From the cell containing the given text, extract its center point as (X, Y) coordinate. 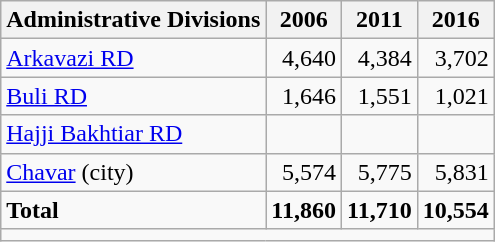
5,574 (304, 172)
2006 (304, 20)
10,554 (456, 210)
5,775 (380, 172)
2016 (456, 20)
Arkavazi RD (134, 58)
Hajji Bakhtiar RD (134, 134)
4,640 (304, 58)
1,021 (456, 96)
4,384 (380, 58)
2011 (380, 20)
3,702 (456, 58)
Administrative Divisions (134, 20)
11,860 (304, 210)
5,831 (456, 172)
1,646 (304, 96)
Total (134, 210)
1,551 (380, 96)
Buli RD (134, 96)
11,710 (380, 210)
Chavar (city) (134, 172)
